Extract the [x, y] coordinate from the center of the cell holding the provided text.  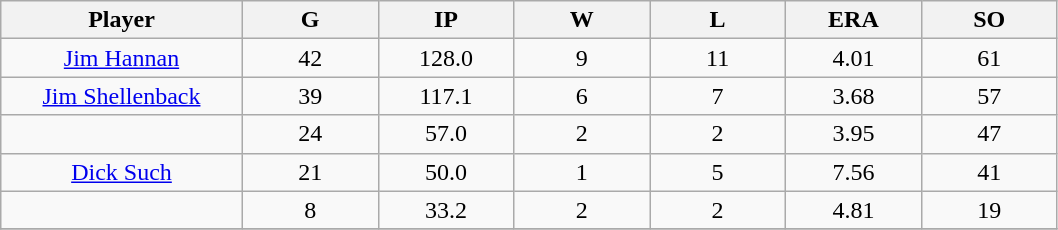
Jim Shellenback [122, 96]
6 [582, 96]
4.81 [854, 210]
SO [989, 20]
3.95 [854, 134]
Jim Hannan [122, 58]
7.56 [854, 172]
128.0 [446, 58]
9 [582, 58]
61 [989, 58]
Dick Such [122, 172]
33.2 [446, 210]
Player [122, 20]
57 [989, 96]
W [582, 20]
IP [446, 20]
8 [310, 210]
41 [989, 172]
117.1 [446, 96]
21 [310, 172]
24 [310, 134]
G [310, 20]
5 [718, 172]
19 [989, 210]
50.0 [446, 172]
3.68 [854, 96]
L [718, 20]
42 [310, 58]
7 [718, 96]
57.0 [446, 134]
47 [989, 134]
39 [310, 96]
4.01 [854, 58]
11 [718, 58]
1 [582, 172]
ERA [854, 20]
